Extract the (x, y) coordinate from the center of the cell holding the provided text.  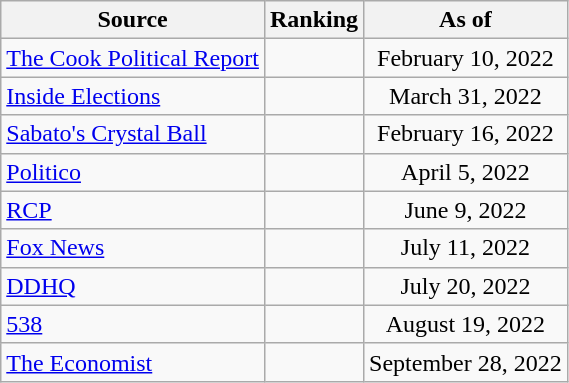
As of (466, 20)
August 19, 2022 (466, 324)
The Economist (133, 362)
The Cook Political Report (133, 58)
DDHQ (133, 286)
April 5, 2022 (466, 172)
Source (133, 20)
September 28, 2022 (466, 362)
Ranking (314, 20)
March 31, 2022 (466, 96)
July 11, 2022 (466, 248)
July 20, 2022 (466, 286)
538 (133, 324)
February 10, 2022 (466, 58)
Politico (133, 172)
RCP (133, 210)
February 16, 2022 (466, 134)
Fox News (133, 248)
Inside Elections (133, 96)
Sabato's Crystal Ball (133, 134)
June 9, 2022 (466, 210)
